Find where the given text appears and provide that cell's center as (X, Y) coordinate. 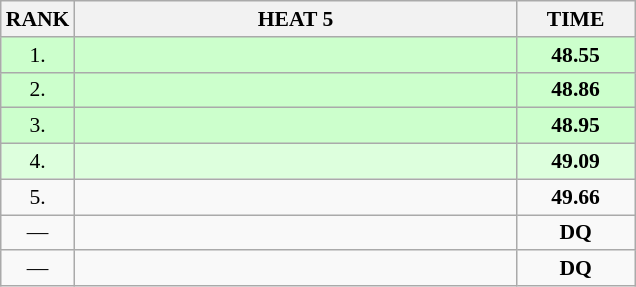
2. (38, 90)
4. (38, 162)
49.66 (576, 197)
TIME (576, 19)
48.95 (576, 126)
48.55 (576, 55)
HEAT 5 (295, 19)
RANK (38, 19)
49.09 (576, 162)
1. (38, 55)
48.86 (576, 90)
5. (38, 197)
3. (38, 126)
